Find where the given text appears and provide that cell's center as (x, y) coordinate. 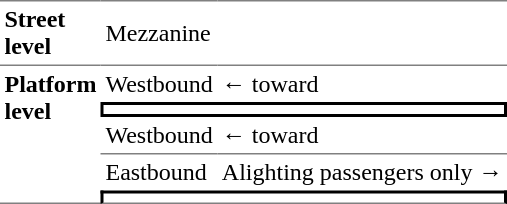
Platform level (50, 134)
Street level (50, 32)
Mezzanine (159, 32)
Alighting passengers only → (362, 172)
Eastbound (159, 172)
